Identify which cell holds the provided text, then report its (X, Y) central coordinate. 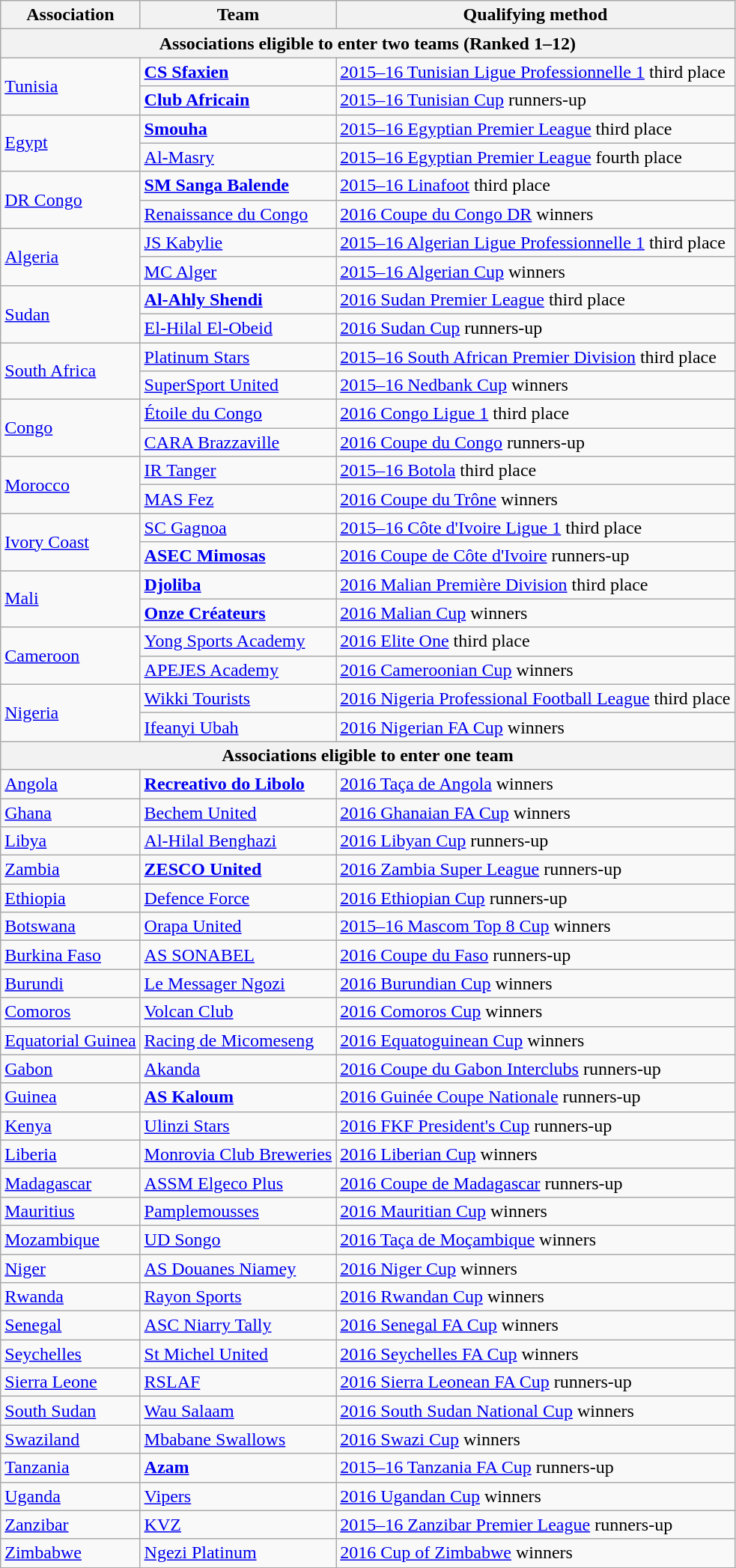
Djoliba (238, 585)
2016 Nigerian FA Cup winners (535, 727)
Club Africain (238, 100)
2015–16 Algerian Cup winners (535, 271)
Ethiopia (70, 898)
Sudan (70, 314)
Racing de Micomeseng (238, 1040)
AS Kaloum (238, 1097)
2016 Mauritian Cup winners (535, 1211)
ZESCO United (238, 870)
Ivory Coast (70, 542)
2016 Coupe du Gabon Interclubs runners-up (535, 1069)
Seychelles (70, 1354)
Madagascar (70, 1183)
2016 Taça de Angola winners (535, 784)
2015–16 South African Premier Division third place (535, 357)
Smouha (238, 129)
2015–16 Mascom Top 8 Cup winners (535, 927)
RSLAF (238, 1382)
2016 Guinée Coupe Nationale runners-up (535, 1097)
2015–16 Nedbank Cup winners (535, 385)
Mauritius (70, 1211)
2016 Liberian Cup winners (535, 1154)
Al-Ahly Shendi (238, 299)
2015–16 Tunisian Cup runners-up (535, 100)
CARA Brazzaville (238, 442)
Team (238, 15)
2016 Zambia Super League runners-up (535, 870)
IR Tanger (238, 471)
Volcan Club (238, 1012)
DR Congo (70, 200)
APEJES Academy (238, 670)
2016 Sierra Leonean FA Cup runners-up (535, 1382)
2015–16 Egyptian Premier League fourth place (535, 157)
2016 Nigeria Professional Football League third place (535, 698)
Pamplemousses (238, 1211)
Gabon (70, 1069)
Mozambique (70, 1239)
2016 Sudan Cup runners-up (535, 328)
SC Gagnoa (238, 528)
2016 Coupe de Madagascar runners-up (535, 1183)
Libya (70, 841)
El-Hilal El-Obeid (238, 328)
2016 Ghanaian FA Cup winners (535, 812)
2016 South Sudan National Cup winners (535, 1411)
2016 Cup of Zimbabwe winners (535, 1553)
2016 Burundian Cup winners (535, 983)
2016 Sudan Premier League third place (535, 299)
2016 Coupe du Trône winners (535, 499)
Ifeanyi Ubah (238, 727)
2015–16 Tunisian Ligue Professionnelle 1 third place (535, 72)
Zanzibar (70, 1525)
2015–16 Algerian Ligue Professionnelle 1 third place (535, 242)
Platinum Stars (238, 357)
Monrovia Club Breweries (238, 1154)
Akanda (238, 1069)
Ngezi Platinum (238, 1553)
Kenya (70, 1126)
Equatorial Guinea (70, 1040)
2016 Coupe de Côte d'Ivoire runners-up (535, 556)
Congo (70, 428)
2016 Coupe du Congo runners-up (535, 442)
Orapa United (238, 927)
South Africa (70, 371)
JS Kabylie (238, 242)
Mbabane Swallows (238, 1439)
Swaziland (70, 1439)
ASC Niarry Tally (238, 1326)
AS Douanes Niamey (238, 1269)
Tunisia (70, 86)
2016 FKF President's Cup runners-up (535, 1126)
2015–16 Côte d'Ivoire Ligue 1 third place (535, 528)
SM Sanga Balende (238, 186)
Recreativo do Libolo (238, 784)
Association (70, 15)
Rayon Sports (238, 1297)
Al-Hilal Benghazi (238, 841)
Burundi (70, 983)
MAS Fez (238, 499)
2016 Comoros Cup winners (535, 1012)
2016 Ethiopian Cup runners-up (535, 898)
Azam (238, 1468)
Algeria (70, 257)
Zimbabwe (70, 1553)
2016 Malian Cup winners (535, 613)
2016 Malian Première Division third place (535, 585)
Guinea (70, 1097)
2015–16 Linafoot third place (535, 186)
2015–16 Botola third place (535, 471)
2016 Niger Cup winners (535, 1269)
Associations eligible to enter one team (368, 755)
Egypt (70, 143)
Nigeria (70, 713)
2015–16 Zanzibar Premier League runners-up (535, 1525)
St Michel United (238, 1354)
Burkina Faso (70, 955)
Tanzania (70, 1468)
MC Alger (238, 271)
Rwanda (70, 1297)
ASSM Elgeco Plus (238, 1183)
2016 Libyan Cup runners-up (535, 841)
Onze Créateurs (238, 613)
Mali (70, 599)
2016 Swazi Cup winners (535, 1439)
Zambia (70, 870)
KVZ (238, 1525)
Sierra Leone (70, 1382)
Étoile du Congo (238, 414)
Comoros (70, 1012)
2016 Equatoguinean Cup winners (535, 1040)
Bechem United (238, 812)
Vipers (238, 1496)
ASEC Mimosas (238, 556)
Niger (70, 1269)
Senegal (70, 1326)
2016 Congo Ligue 1 third place (535, 414)
2015–16 Tanzania FA Cup runners-up (535, 1468)
Wau Salaam (238, 1411)
2016 Rwandan Cup winners (535, 1297)
UD Songo (238, 1239)
Defence Force (238, 898)
Qualifying method (535, 15)
Wikki Tourists (238, 698)
Morocco (70, 485)
SuperSport United (238, 385)
Le Messager Ngozi (238, 983)
2016 Cameroonian Cup winners (535, 670)
2016 Coupe du Congo DR winners (535, 214)
CS Sfaxien (238, 72)
2016 Ugandan Cup winners (535, 1496)
Associations eligible to enter two teams (Ranked 1–12) (368, 43)
Ghana (70, 812)
Ulinzi Stars (238, 1126)
Angola (70, 784)
2016 Elite One third place (535, 641)
Uganda (70, 1496)
Renaissance du Congo (238, 214)
Cameroon (70, 656)
Liberia (70, 1154)
2015–16 Egyptian Premier League third place (535, 129)
Yong Sports Academy (238, 641)
Botswana (70, 927)
South Sudan (70, 1411)
AS SONABEL (238, 955)
Al-Masry (238, 157)
2016 Seychelles FA Cup winners (535, 1354)
2016 Coupe du Faso runners-up (535, 955)
2016 Senegal FA Cup winners (535, 1326)
2016 Taça de Moçambique winners (535, 1239)
